Return [X, Y] of the center of cell containing provided text 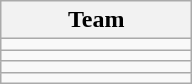
Team [96, 20]
